From the cell containing the given text, extract its center point as (x, y) coordinate. 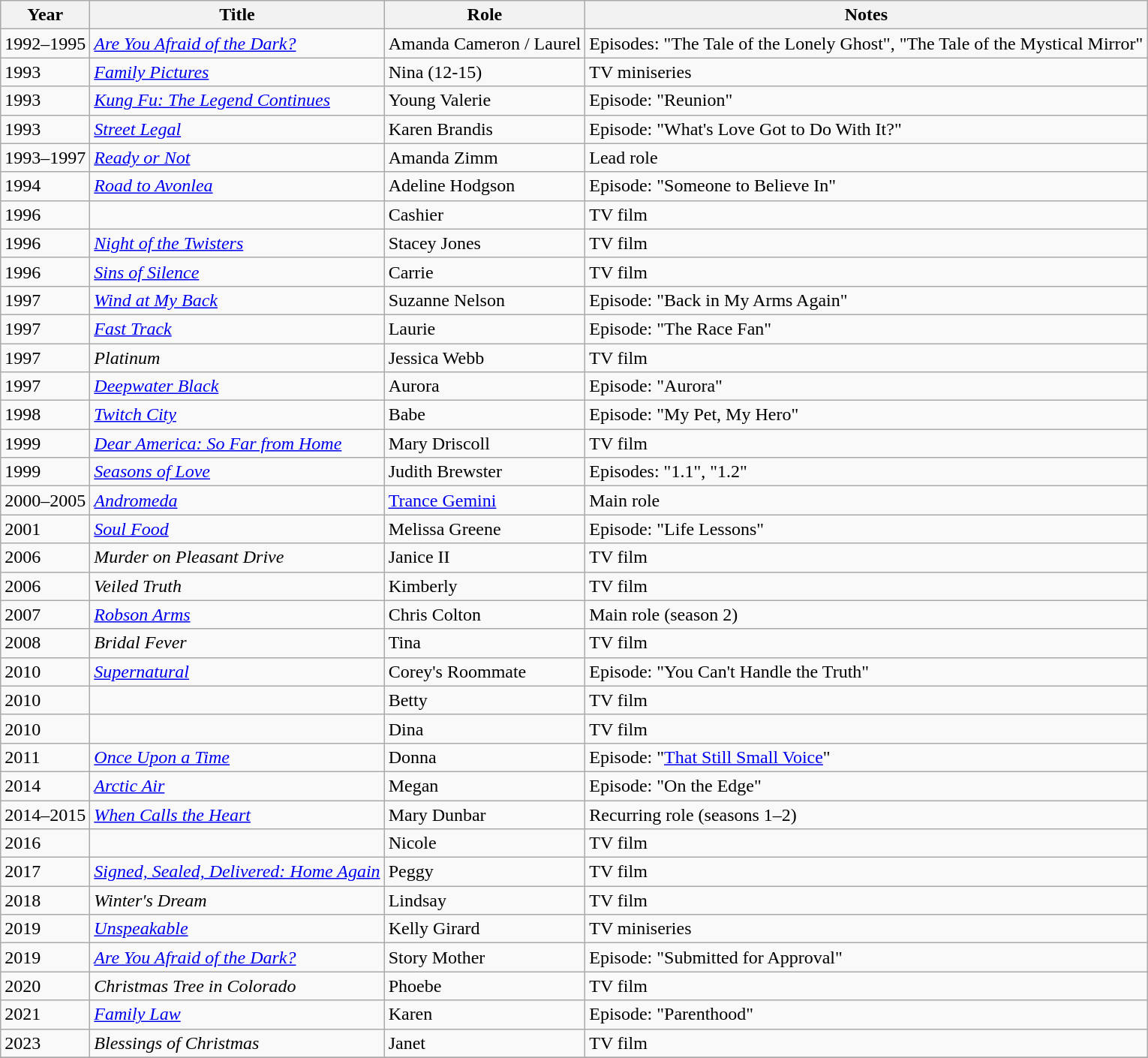
Episodes: "The Tale of the Lonely Ghost", "The Tale of the Mystical Mirror" (866, 44)
Story Mother (485, 957)
Betty (485, 700)
Notes (866, 15)
Laurie (485, 329)
Twitch City (237, 415)
Dina (485, 729)
Episode: "That Still Small Voice" (866, 757)
2016 (45, 843)
Veiled Truth (237, 586)
Andromeda (237, 500)
Episode: "Life Lessons" (866, 529)
Recurring role (seasons 1–2) (866, 814)
Episode: "My Pet, My Hero" (866, 415)
2011 (45, 757)
Family Law (237, 1014)
2001 (45, 529)
1994 (45, 186)
Kimberly (485, 586)
Aurora (485, 386)
2023 (45, 1043)
1992–1995 (45, 44)
Nicole (485, 843)
2014 (45, 786)
Carrie (485, 272)
Janet (485, 1043)
Corey's Roommate (485, 672)
Episode: "Submitted for Approval" (866, 957)
Main role (866, 500)
Dear America: So Far from Home (237, 443)
Murder on Pleasant Drive (237, 558)
Karen (485, 1014)
Kung Fu: The Legend Continues (237, 101)
Amanda Zimm (485, 158)
Kelly Girard (485, 929)
2007 (45, 615)
Deepwater Black (237, 386)
Babe (485, 415)
Seasons of Love (237, 472)
2021 (45, 1014)
Episode: "On the Edge" (866, 786)
Donna (485, 757)
Jessica Webb (485, 358)
Episodes: "1.1", "1.2" (866, 472)
Winter's Dream (237, 900)
Ready or Not (237, 158)
Role (485, 15)
1993–1997 (45, 158)
Episode: "Reunion" (866, 101)
Episode: "Parenthood" (866, 1014)
Trance Gemini (485, 500)
2014–2015 (45, 814)
Supernatural (237, 672)
2020 (45, 986)
Robson Arms (237, 615)
Mary Dunbar (485, 814)
Melissa Greene (485, 529)
Megan (485, 786)
Amanda Cameron / Laurel (485, 44)
Cashier (485, 215)
Episode: "You Can't Handle the Truth" (866, 672)
Peggy (485, 872)
Lead role (866, 158)
1998 (45, 415)
Episode: "The Race Fan" (866, 329)
Unspeakable (237, 929)
Episode: "Back in My Arms Again" (866, 300)
2000–2005 (45, 500)
Episode: "Someone to Believe In" (866, 186)
Road to Avonlea (237, 186)
Family Pictures (237, 72)
Young Valerie (485, 101)
Arctic Air (237, 786)
When Calls the Heart (237, 814)
Main role (season 2) (866, 615)
Janice II (485, 558)
Stacey Jones (485, 243)
Suzanne Nelson (485, 300)
Mary Driscoll (485, 443)
Soul Food (237, 529)
Judith Brewster (485, 472)
Episode: "What's Love Got to Do With It?" (866, 129)
Signed, Sealed, Delivered: Home Again (237, 872)
Wind at My Back (237, 300)
Year (45, 15)
Title (237, 15)
Lindsay (485, 900)
Bridal Fever (237, 643)
Chris Colton (485, 615)
2008 (45, 643)
Night of the Twisters (237, 243)
Street Legal (237, 129)
Episode: "Aurora" (866, 386)
Blessings of Christmas (237, 1043)
Karen Brandis (485, 129)
Phoebe (485, 986)
Once Upon a Time (237, 757)
Christmas Tree in Colorado (237, 986)
2017 (45, 872)
Tina (485, 643)
Fast Track (237, 329)
Sins of Silence (237, 272)
Platinum (237, 358)
Nina (12-15) (485, 72)
2018 (45, 900)
Adeline Hodgson (485, 186)
